Identify which cell holds the provided text, then report its [x, y] central coordinate. 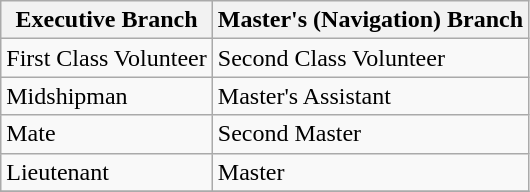
Master [370, 172]
Master's (Navigation) Branch [370, 20]
Mate [107, 134]
Executive Branch [107, 20]
Lieutenant [107, 172]
Midshipman [107, 96]
First Class Volunteer [107, 58]
Master's Assistant [370, 96]
Second Master [370, 134]
Second Class Volunteer [370, 58]
